Determine the [x, y] coordinate at the center of the cell enclosing the given text.  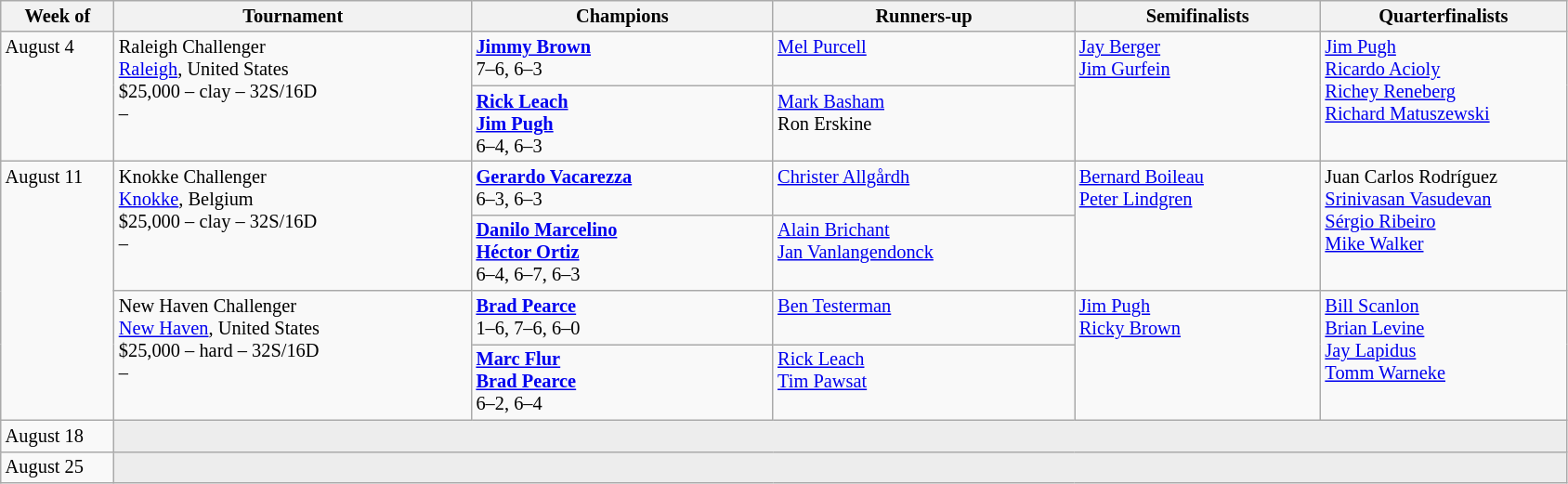
August 18 [58, 436]
Christer Allgårdh [923, 188]
Semifinalists [1198, 16]
August 4 [58, 97]
Bill Scanlon Brian Levine Jay Lapidus Tomm Warneke [1444, 355]
Raleigh Challenger Raleigh, United States$25,000 – clay – 32S/16D – [294, 97]
Danilo Marcelino Héctor Ortiz6–4, 6–7, 6–3 [622, 253]
Week of [58, 16]
Bernard Boileau Peter Lindgren [1198, 225]
Jim Pugh Ricky Brown [1198, 355]
Alain Brichant Jan Vanlangendonck [923, 253]
Brad Pearce 1–6, 7–6, 6–0 [622, 318]
Mark Basham Ron Erskine [923, 124]
Jim Pugh Ricardo Acioly Richey Reneberg Richard Matuszewski [1444, 97]
Knokke Challenger Knokke, Belgium$25,000 – clay – 32S/16D – [294, 225]
Marc Flur Brad Pearce6–2, 6–4 [622, 382]
Tournament [294, 16]
Runners-up [923, 16]
Rick Leach Jim Pugh6–4, 6–3 [622, 124]
Champions [622, 16]
Juan Carlos Rodríguez Srinivasan Vasudevan Sérgio Ribeiro Mike Walker [1444, 225]
New Haven Challenger New Haven, United States$25,000 – hard – 32S/16D – [294, 355]
Gerardo Vacarezza 6–3, 6–3 [622, 188]
Jimmy Brown 7–6, 6–3 [622, 59]
Rick Leach Tim Pawsat [923, 382]
August 25 [58, 467]
Ben Testerman [923, 318]
Jay Berger Jim Gurfein [1198, 97]
Mel Purcell [923, 59]
August 11 [58, 290]
Quarterfinalists [1444, 16]
